Output the (x, y) coordinate of the center of the cell containing the given text.  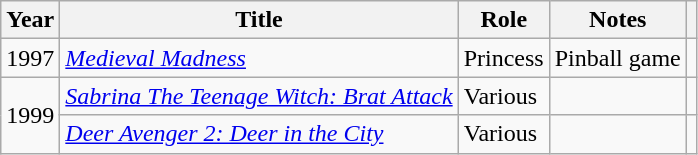
Deer Avenger 2: Deer in the City (259, 134)
Princess (504, 58)
Notes (618, 20)
1997 (30, 58)
Pinball game (618, 58)
Title (259, 20)
Year (30, 20)
Role (504, 20)
Sabrina The Teenage Witch: Brat Attack (259, 96)
Medieval Madness (259, 58)
1999 (30, 115)
